Scan for the cell matching the given text and deliver its (x, y) coordinate at center. 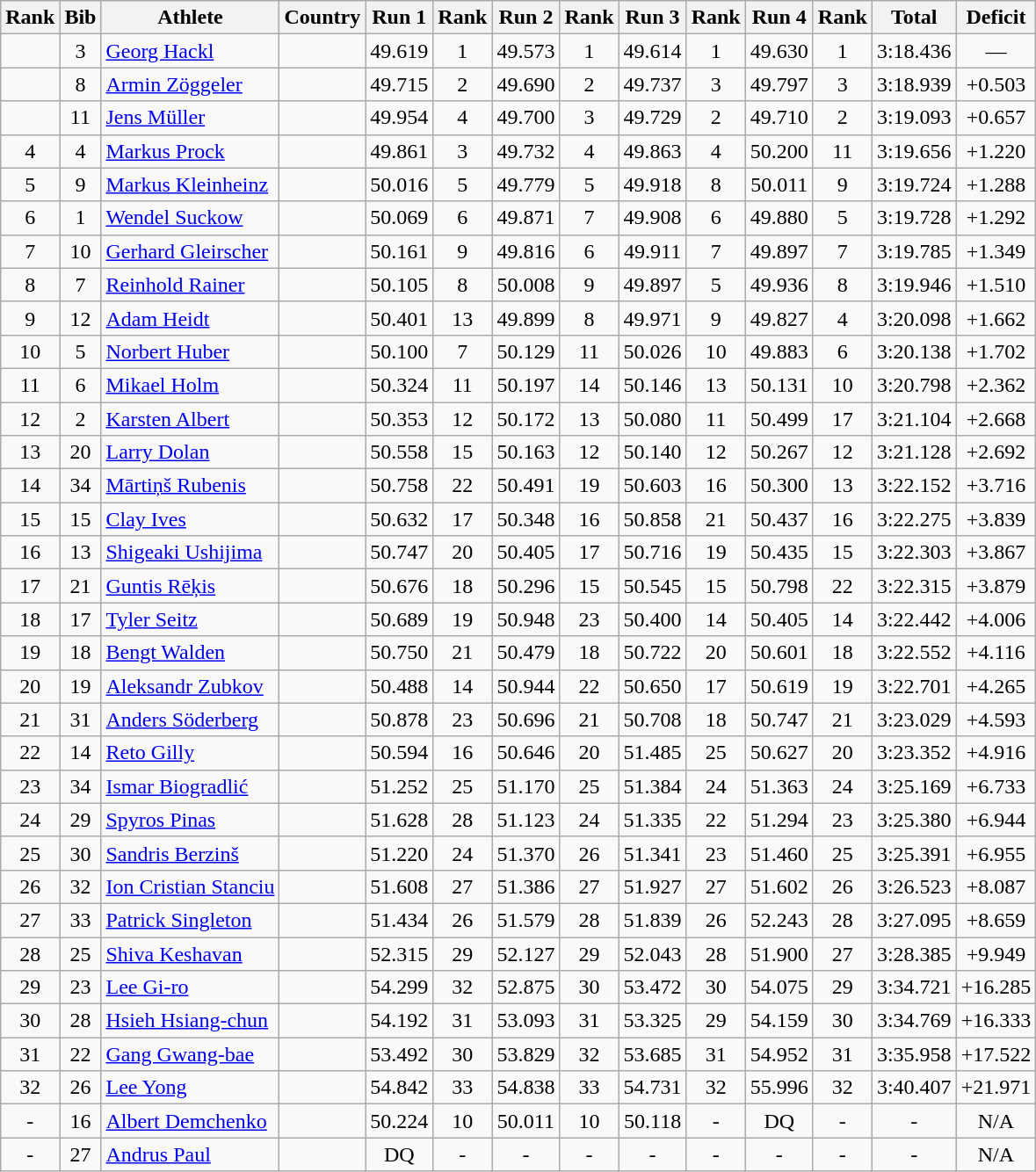
50.016 (399, 184)
Reto Gilly (190, 753)
51.170 (525, 786)
— (996, 51)
50.353 (399, 419)
+6.955 (996, 853)
+3.879 (996, 586)
50.619 (779, 686)
50.118 (652, 1121)
50.676 (399, 586)
3:22.701 (914, 686)
49.700 (525, 118)
Hsieh Hsiang-chun (190, 1021)
49.630 (779, 51)
50.627 (779, 753)
49.715 (399, 84)
50.758 (399, 486)
+1.349 (996, 251)
3:19.728 (914, 218)
Clay Ives (190, 519)
Markus Kleinheinz (190, 184)
50.200 (779, 151)
3:26.523 (914, 886)
50.708 (652, 720)
52.127 (525, 953)
Markus Prock (190, 151)
54.842 (399, 1088)
+9.949 (996, 953)
51.220 (399, 853)
Run 4 (779, 18)
50.172 (525, 419)
Run 3 (652, 18)
Jens Müller (190, 118)
+4.006 (996, 619)
49.779 (525, 184)
54.838 (525, 1088)
49.883 (779, 351)
3:35.958 (914, 1054)
+4.265 (996, 686)
Gang Gwang-bae (190, 1054)
Aleksandr Zubkov (190, 686)
Gerhard Gleirscher (190, 251)
49.871 (525, 218)
49.619 (399, 51)
50.008 (525, 285)
53.325 (652, 1021)
+6.944 (996, 820)
50.858 (652, 519)
51.123 (525, 820)
50.696 (525, 720)
3:22.442 (914, 619)
50.267 (779, 452)
50.140 (652, 452)
Georg Hackl (190, 51)
51.370 (525, 853)
Mārtiņš Rubenis (190, 486)
50.069 (399, 218)
+8.659 (996, 920)
49.936 (779, 285)
50.488 (399, 686)
51.608 (399, 886)
3:19.785 (914, 251)
51.335 (652, 820)
Shigeaki Ushijima (190, 553)
+3.867 (996, 553)
Run 2 (525, 18)
49.797 (779, 84)
50.948 (525, 619)
50.348 (525, 519)
52.875 (525, 988)
3:22.275 (914, 519)
50.632 (399, 519)
+17.522 (996, 1054)
49.918 (652, 184)
49.614 (652, 51)
Athlete (190, 18)
3:25.391 (914, 853)
+3.839 (996, 519)
Larry Dolan (190, 452)
+1.702 (996, 351)
+2.668 (996, 419)
50.161 (399, 251)
Mikael Holm (190, 385)
49.732 (525, 151)
3:19.093 (914, 118)
50.601 (779, 653)
49.827 (779, 318)
Deficit (996, 18)
49.816 (525, 251)
53.472 (652, 988)
54.075 (779, 988)
50.146 (652, 385)
55.996 (779, 1088)
54.159 (779, 1021)
50.499 (779, 419)
50.100 (399, 351)
50.324 (399, 385)
51.579 (525, 920)
52.243 (779, 920)
54.731 (652, 1088)
53.093 (525, 1021)
3:22.303 (914, 553)
3:34.769 (914, 1021)
49.729 (652, 118)
50.716 (652, 553)
49.880 (779, 218)
49.737 (652, 84)
51.294 (779, 820)
50.300 (779, 486)
50.435 (779, 553)
54.299 (399, 988)
Spyros Pinas (190, 820)
+0.657 (996, 118)
3:22.152 (914, 486)
50.944 (525, 686)
+4.116 (996, 653)
51.602 (779, 886)
51.839 (652, 920)
3:19.656 (914, 151)
Bengt Walden (190, 653)
+0.503 (996, 84)
3:18.939 (914, 84)
54.192 (399, 1021)
Country (322, 18)
+4.593 (996, 720)
50.026 (652, 351)
Bib (81, 18)
51.628 (399, 820)
+2.362 (996, 385)
3:22.315 (914, 586)
3:18.436 (914, 51)
3:21.104 (914, 419)
49.908 (652, 218)
51.434 (399, 920)
49.899 (525, 318)
50.722 (652, 653)
+1.662 (996, 318)
54.952 (779, 1054)
50.479 (525, 653)
Ismar Biogradlić (190, 786)
50.437 (779, 519)
52.043 (652, 953)
51.341 (652, 853)
50.197 (525, 385)
50.650 (652, 686)
50.105 (399, 285)
Patrick Singleton (190, 920)
Wendel Suckow (190, 218)
53.829 (525, 1054)
51.363 (779, 786)
Shiva Keshavan (190, 953)
50.401 (399, 318)
+1.510 (996, 285)
49.954 (399, 118)
49.863 (652, 151)
+4.916 (996, 753)
49.690 (525, 84)
50.750 (399, 653)
3:22.552 (914, 653)
51.252 (399, 786)
51.900 (779, 953)
51.384 (652, 786)
+1.292 (996, 218)
Lee Gi-ro (190, 988)
Adam Heidt (190, 318)
50.080 (652, 419)
3:34.721 (914, 988)
3:19.724 (914, 184)
49.911 (652, 251)
+16.333 (996, 1021)
50.129 (525, 351)
50.558 (399, 452)
+1.220 (996, 151)
3:21.128 (914, 452)
50.491 (525, 486)
50.400 (652, 619)
3:25.169 (914, 786)
3:20.098 (914, 318)
50.545 (652, 586)
49.861 (399, 151)
3:25.380 (914, 820)
3:20.138 (914, 351)
49.710 (779, 118)
50.603 (652, 486)
Sandris Berzinš (190, 853)
3:23.029 (914, 720)
Run 1 (399, 18)
Anders Söderberg (190, 720)
Andrus Paul (190, 1154)
53.492 (399, 1054)
50.224 (399, 1121)
3:20.798 (914, 385)
53.685 (652, 1054)
50.646 (525, 753)
51.386 (525, 886)
+2.692 (996, 452)
+3.716 (996, 486)
Guntis Rēķis (190, 586)
52.315 (399, 953)
50.878 (399, 720)
3:23.352 (914, 753)
3:19.946 (914, 285)
50.163 (525, 452)
50.296 (525, 586)
50.594 (399, 753)
49.573 (525, 51)
+8.087 (996, 886)
3:40.407 (914, 1088)
3:28.385 (914, 953)
3:27.095 (914, 920)
50.689 (399, 619)
Armin Zöggeler (190, 84)
Norbert Huber (190, 351)
Total (914, 18)
49.971 (652, 318)
50.131 (779, 385)
Reinhold Rainer (190, 285)
51.927 (652, 886)
+21.971 (996, 1088)
Ion Cristian Stanciu (190, 886)
+16.285 (996, 988)
Lee Yong (190, 1088)
+6.733 (996, 786)
+1.288 (996, 184)
50.798 (779, 586)
Karsten Albert (190, 419)
51.485 (652, 753)
51.460 (779, 853)
Tyler Seitz (190, 619)
Albert Demchenko (190, 1121)
